Determine the [x, y] coordinate at the center of the cell enclosing the given text.  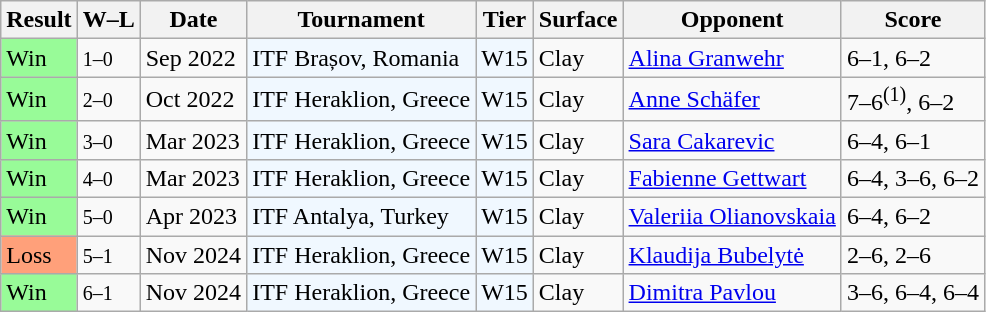
Result [39, 20]
Klaudija Bubelytė [732, 255]
2–6, 2–6 [912, 255]
Sep 2022 [193, 58]
4–0 [108, 178]
7–6(1), 6–2 [912, 100]
Oct 2022 [193, 100]
Anne Schäfer [732, 100]
Valeriia Olianovskaia [732, 217]
6–1 [108, 293]
ITF Brașov, Romania [362, 58]
Surface [578, 20]
Apr 2023 [193, 217]
Opponent [732, 20]
Dimitra Pavlou [732, 293]
6–4, 6–1 [912, 140]
Loss [39, 255]
6–1, 6–2 [912, 58]
Sara Cakarevic [732, 140]
Date [193, 20]
Fabienne Gettwart [732, 178]
Alina Granwehr [732, 58]
3–0 [108, 140]
2–0 [108, 100]
Score [912, 20]
Tournament [362, 20]
3–6, 6–4, 6–4 [912, 293]
ITF Antalya, Turkey [362, 217]
W–L [108, 20]
Tier [505, 20]
1–0 [108, 58]
5–1 [108, 255]
6–4, 3–6, 6–2 [912, 178]
5–0 [108, 217]
6–4, 6–2 [912, 217]
